From the cell containing the given text, extract its center point as [x, y] coordinate. 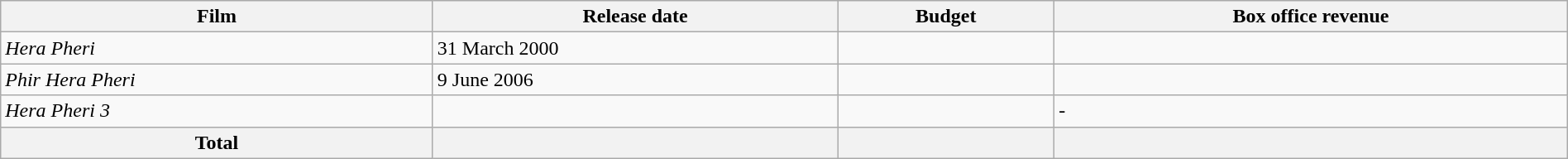
- [1311, 111]
Box office revenue [1311, 17]
Release date [635, 17]
Budget [946, 17]
31 March 2000 [635, 48]
Film [217, 17]
Hera Pheri [217, 48]
Total [217, 142]
9 June 2006 [635, 79]
Hera Pheri 3 [217, 111]
Phir Hera Pheri [217, 79]
